Search for the cell housing the specified text and yield its (x, y) center coordinate. 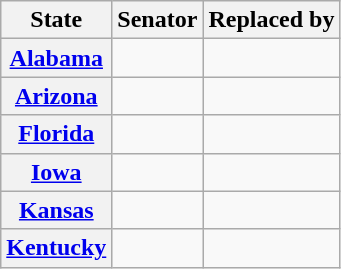
Senator (158, 20)
Kansas (56, 210)
Iowa (56, 172)
Florida (56, 134)
Replaced by (272, 20)
Kentucky (56, 248)
Arizona (56, 96)
State (56, 20)
Alabama (56, 58)
